Identify which cell holds the provided text, then report its [x, y] central coordinate. 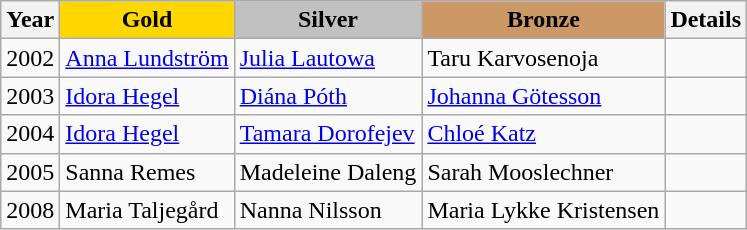
Madeleine Daleng [328, 172]
Silver [328, 20]
Chloé Katz [544, 134]
Nanna Nilsson [328, 210]
2005 [30, 172]
2004 [30, 134]
Maria Taljegård [147, 210]
Gold [147, 20]
2003 [30, 96]
Maria Lykke Kristensen [544, 210]
Year [30, 20]
Taru Karvosenoja [544, 58]
Johanna Götesson [544, 96]
Details [706, 20]
Julia Lautowa [328, 58]
2008 [30, 210]
Tamara Dorofejev [328, 134]
Bronze [544, 20]
Sarah Mooslechner [544, 172]
Diána Póth [328, 96]
2002 [30, 58]
Sanna Remes [147, 172]
Anna Lundström [147, 58]
